Capture the cell that displays the provided text and extract its [x, y] central coordinate. 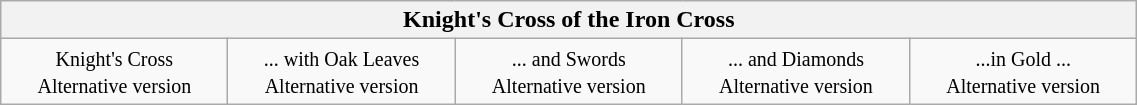
... and SwordsAlternative version [568, 72]
...in Gold ...Alternative version [1024, 72]
Knight's CrossAlternative version [114, 72]
... with Oak LeavesAlternative version [342, 72]
... and DiamondsAlternative version [796, 72]
Knight's Cross of the Iron Cross [569, 20]
